Capture the cell that displays the provided text and extract its (X, Y) central coordinate. 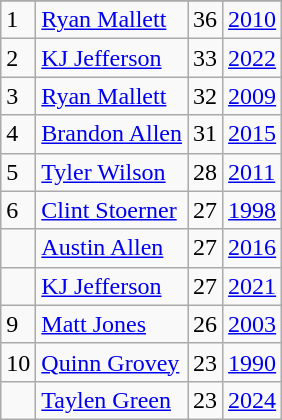
26 (206, 324)
4 (18, 134)
2022 (252, 58)
2015 (252, 134)
Matt Jones (112, 324)
2016 (252, 248)
1998 (252, 210)
Clint Stoerner (112, 210)
32 (206, 96)
28 (206, 172)
2024 (252, 400)
2021 (252, 286)
9 (18, 324)
33 (206, 58)
1990 (252, 362)
36 (206, 20)
Tyler Wilson (112, 172)
Taylen Green (112, 400)
6 (18, 210)
2 (18, 58)
1 (18, 20)
Brandon Allen (112, 134)
2011 (252, 172)
2010 (252, 20)
Quinn Grovey (112, 362)
2009 (252, 96)
5 (18, 172)
2003 (252, 324)
31 (206, 134)
10 (18, 362)
Austin Allen (112, 248)
3 (18, 96)
